Provide the (X, Y) coordinate of the cell's center where the given text is located.  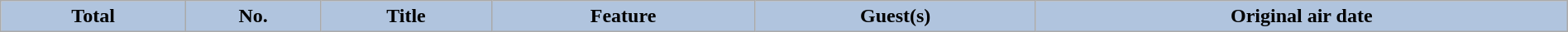
No. (253, 16)
Total (93, 16)
Title (406, 16)
Feature (624, 16)
Guest(s) (895, 16)
Original air date (1302, 16)
